Output the (X, Y) coordinate of the center of the cell containing the given text.  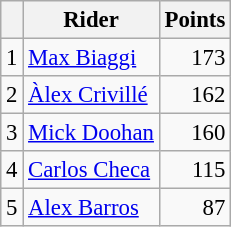
2 (12, 95)
160 (194, 133)
162 (194, 95)
5 (12, 208)
Àlex Crivillé (92, 95)
4 (12, 170)
Mick Doohan (92, 133)
115 (194, 170)
3 (12, 133)
Max Biaggi (92, 58)
Points (194, 20)
Rider (92, 20)
Carlos Checa (92, 170)
87 (194, 208)
173 (194, 58)
Alex Barros (92, 208)
1 (12, 58)
